Output the (X, Y) coordinate of the center of the cell containing the given text.  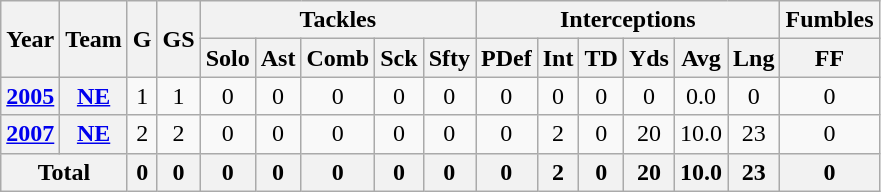
TD (601, 58)
Comb (338, 58)
Total (64, 172)
Avg (700, 58)
2007 (30, 134)
G (142, 39)
Tackles (338, 20)
0.0 (700, 96)
Year (30, 39)
2005 (30, 96)
Sfty (449, 58)
PDef (507, 58)
Lng (754, 58)
Sck (399, 58)
GS (178, 39)
Interceptions (628, 20)
Int (558, 58)
Ast (278, 58)
Yds (648, 58)
Solo (228, 58)
Fumbles (830, 20)
FF (830, 58)
Team (94, 39)
